Output the (x, y) coordinate of the center of the cell containing the given text.  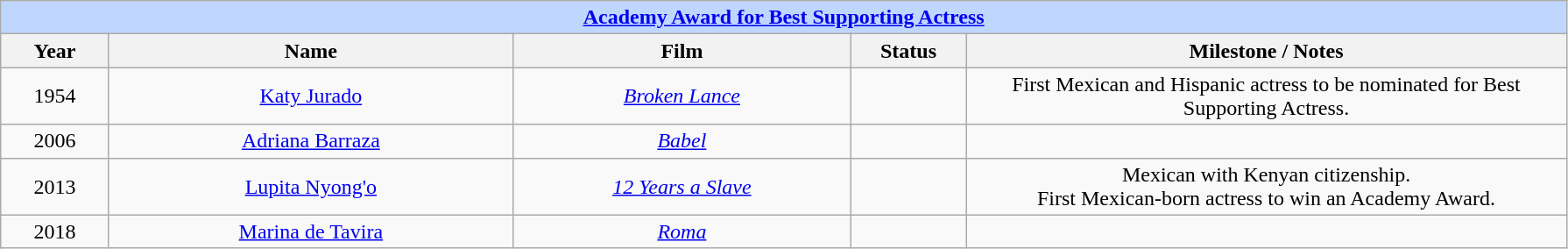
Adriana Barraza (310, 141)
Babel (682, 141)
2013 (55, 186)
Katy Jurado (310, 96)
Status (908, 51)
1954 (55, 96)
Academy Award for Best Supporting Actress (784, 18)
Name (310, 51)
Film (682, 51)
Year (55, 51)
Lupita Nyong'o (310, 186)
Mexican with Kenyan citizenship.First Mexican-born actress to win an Academy Award. (1266, 186)
First Mexican and Hispanic actress to be nominated for Best Supporting Actress. (1266, 96)
2018 (55, 231)
Marina de Tavira (310, 231)
12 Years a Slave (682, 186)
Broken Lance (682, 96)
Roma (682, 231)
Milestone / Notes (1266, 51)
2006 (55, 141)
